Extract the (X, Y) coordinate from the center of the cell holding the provided text.  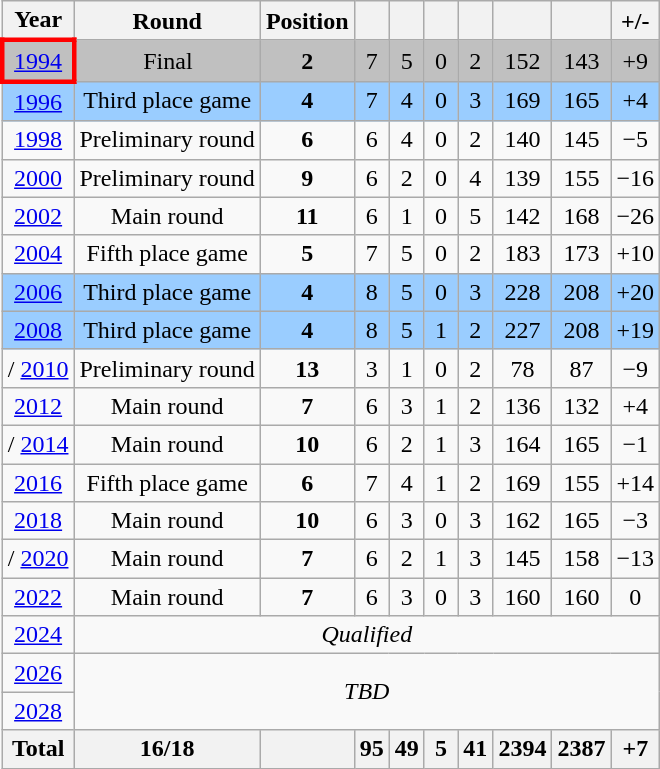
−13 (636, 559)
95 (372, 749)
−26 (636, 216)
2387 (582, 749)
Final (167, 60)
136 (522, 406)
140 (522, 140)
1996 (38, 101)
87 (582, 368)
2024 (38, 635)
Qualified (367, 635)
132 (582, 406)
−3 (636, 521)
−5 (636, 140)
−1 (636, 444)
/ 2010 (38, 368)
152 (522, 60)
49 (406, 749)
2028 (38, 711)
Position (307, 21)
2026 (38, 673)
TBD (367, 692)
173 (582, 254)
168 (582, 216)
158 (582, 559)
162 (522, 521)
2016 (38, 483)
−16 (636, 178)
227 (522, 330)
+10 (636, 254)
2004 (38, 254)
2018 (38, 521)
Round (167, 21)
142 (522, 216)
78 (522, 368)
1994 (38, 60)
/ 2020 (38, 559)
9 (307, 178)
Total (38, 749)
+7 (636, 749)
228 (522, 292)
1998 (38, 140)
+19 (636, 330)
164 (522, 444)
−9 (636, 368)
2022 (38, 597)
13 (307, 368)
183 (522, 254)
2012 (38, 406)
+20 (636, 292)
2394 (522, 749)
+14 (636, 483)
143 (582, 60)
16/18 (167, 749)
2008 (38, 330)
11 (307, 216)
41 (476, 749)
2002 (38, 216)
2000 (38, 178)
2006 (38, 292)
+/- (636, 21)
139 (522, 178)
Year (38, 21)
+9 (636, 60)
/ 2014 (38, 444)
